Extract the (x, y) coordinate from the center of the cell holding the provided text.  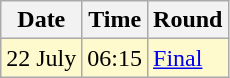
Time (115, 20)
Date (42, 20)
Final (188, 58)
06:15 (115, 58)
22 July (42, 58)
Round (188, 20)
